Search for the cell housing the specified text and yield its (X, Y) center coordinate. 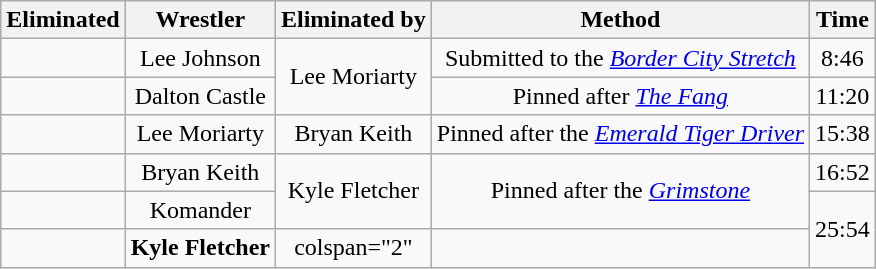
Komander (200, 210)
Lee Johnson (200, 58)
Method (620, 20)
15:38 (843, 134)
Time (843, 20)
Eliminated (63, 20)
Pinned after the Emerald Tiger Driver (620, 134)
Pinned after the Grimstone (620, 191)
25:54 (843, 229)
Submitted to the Border City Stretch (620, 58)
Pinned after The Fang (620, 96)
11:20 (843, 96)
Wrestler (200, 20)
Dalton Castle (200, 96)
Eliminated by (353, 20)
8:46 (843, 58)
16:52 (843, 172)
colspan="2" (353, 248)
